Extract the (x, y) coordinate from the center of the cell holding the provided text.  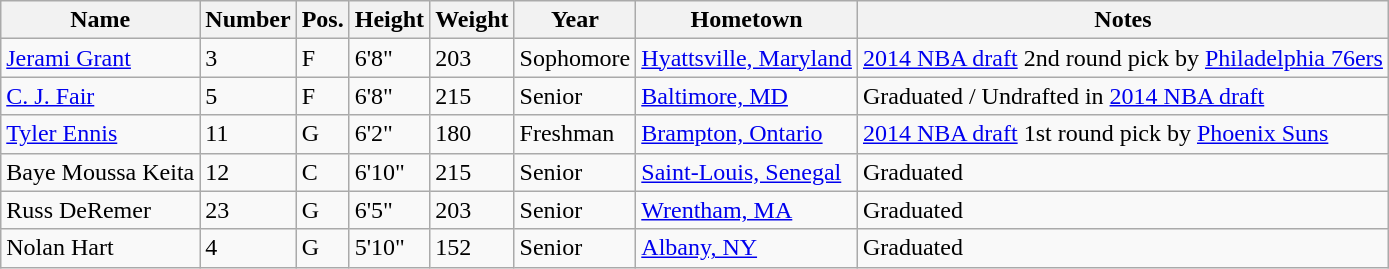
6'2" (389, 134)
Hyattsville, Maryland (747, 58)
Name (100, 20)
Freshman (575, 134)
Year (575, 20)
Height (389, 20)
Wrentham, MA (747, 210)
Tyler Ennis (100, 134)
Baltimore, MD (747, 96)
Brampton, Ontario (747, 134)
C. J. Fair (100, 96)
152 (472, 248)
Baye Moussa Keita (100, 172)
11 (248, 134)
Jerami Grant (100, 58)
23 (248, 210)
Weight (472, 20)
2014 NBA draft 2nd round pick by Philadelphia 76ers (1122, 58)
6'10" (389, 172)
5 (248, 96)
Saint-Louis, Senegal (747, 172)
180 (472, 134)
12 (248, 172)
C (322, 172)
Pos. (322, 20)
4 (248, 248)
Number (248, 20)
Notes (1122, 20)
2014 NBA draft 1st round pick by Phoenix Suns (1122, 134)
Russ DeRemer (100, 210)
Hometown (747, 20)
6'5" (389, 210)
Nolan Hart (100, 248)
Sophomore (575, 58)
3 (248, 58)
Albany, NY (747, 248)
5'10" (389, 248)
Graduated / Undrafted in 2014 NBA draft (1122, 96)
